Capture the cell that displays the provided text and extract its (X, Y) central coordinate. 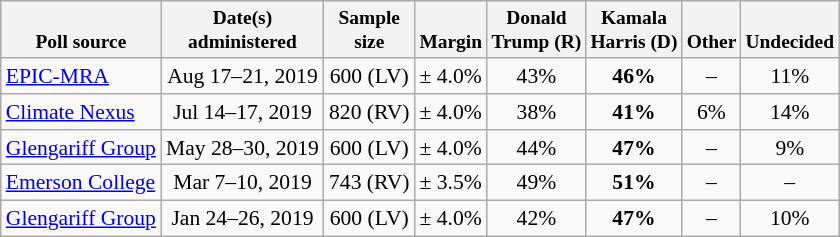
43% (536, 76)
41% (634, 112)
Mar 7–10, 2019 (242, 183)
42% (536, 219)
Jan 24–26, 2019 (242, 219)
DonaldTrump (R) (536, 30)
± 3.5% (451, 183)
Date(s)administered (242, 30)
51% (634, 183)
6% (712, 112)
Emerson College (81, 183)
Poll source (81, 30)
May 28–30, 2019 (242, 148)
Margin (451, 30)
KamalaHarris (D) (634, 30)
46% (634, 76)
49% (536, 183)
44% (536, 148)
Other (712, 30)
Jul 14–17, 2019 (242, 112)
11% (790, 76)
Aug 17–21, 2019 (242, 76)
Undecided (790, 30)
EPIC-MRA (81, 76)
Samplesize (370, 30)
9% (790, 148)
Climate Nexus (81, 112)
38% (536, 112)
820 (RV) (370, 112)
10% (790, 219)
14% (790, 112)
743 (RV) (370, 183)
